From the cell containing the given text, extract its center point as (x, y) coordinate. 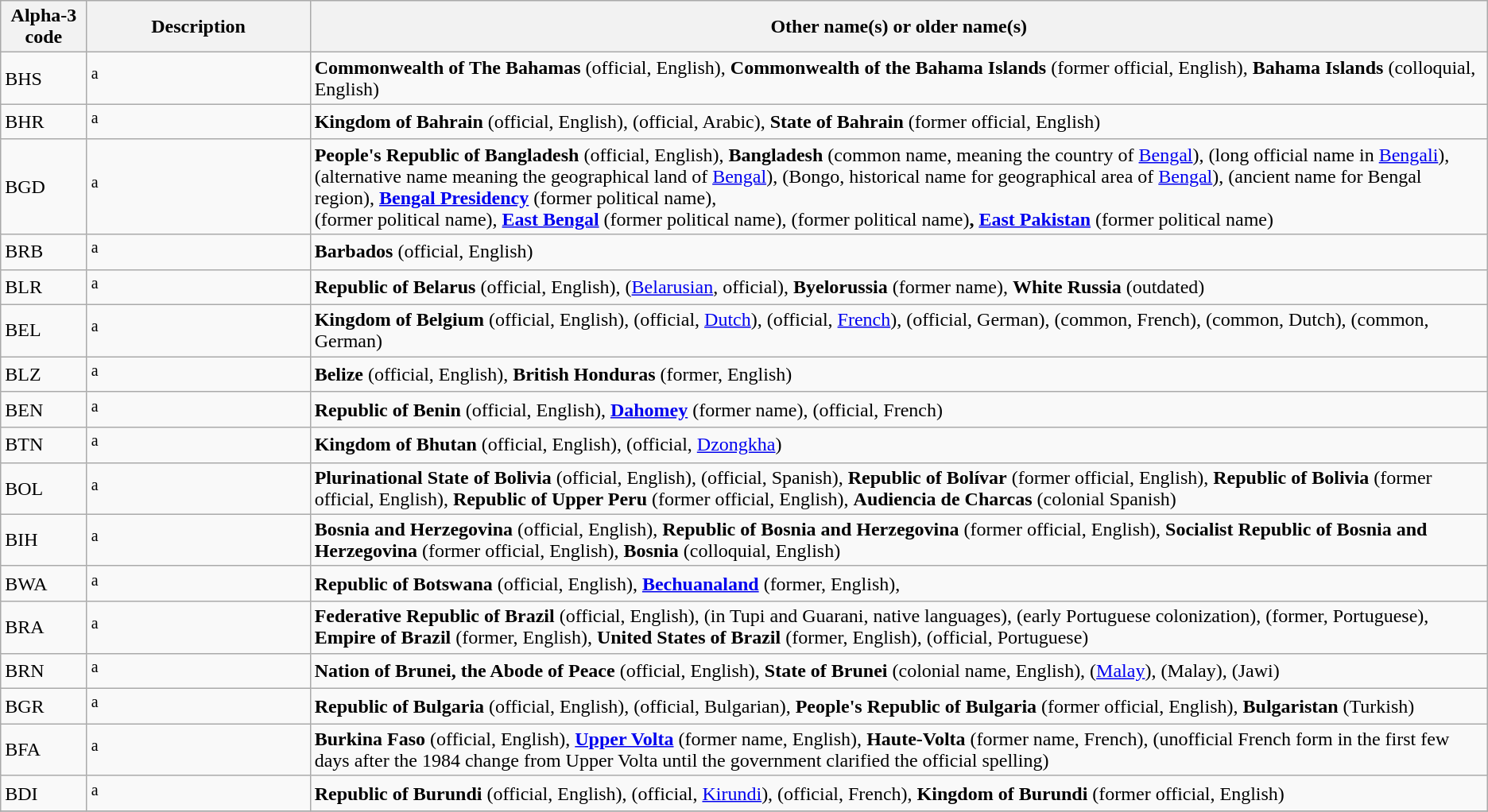
BEL (44, 331)
Kingdom of Bhutan (official, English), (official, Dzongkha) (898, 445)
Republic of Belarus (official, English), (Belarusian, official), Byelorussia (former name), White Russia (outdated) (898, 288)
Republic of Benin (official, English), Dahomey (former name), (official, French) (898, 410)
BOL (44, 488)
BTN (44, 445)
Nation of Brunei, the Abode of Peace (official, English), State of Brunei (colonial name, English), (Malay), (Malay), (Jawi) (898, 671)
BRB (44, 251)
BGR (44, 707)
BLZ (44, 375)
Belize (official, English), British Honduras (former, English) (898, 375)
Description (199, 27)
Barbados (official, English) (898, 251)
Other name(s) or older name(s) (898, 27)
Kingdom of Bahrain (official, English), (official, Arabic), State of Bahrain (former official, English) (898, 122)
BIH (44, 540)
BEN (44, 410)
Republic of Botswana (official, English), Bechuanaland (former, English), (898, 583)
Republic of Burundi (official, English), (official, Kirundi), (official, French), Kingdom of Burundi (former official, English) (898, 793)
Republic of Bulgaria (official, English), (official, Bulgarian), People's Republic of Bulgaria (former official, English), Bulgaristan (Turkish) (898, 707)
BHS (44, 78)
BRA (44, 628)
BLR (44, 288)
Commonwealth of The Bahamas (official, English), Commonwealth of the Bahama Islands (former official, English), Bahama Islands (colloquial, English) (898, 78)
BHR (44, 122)
BWA (44, 583)
BRN (44, 671)
BGD (44, 186)
BFA (44, 750)
BDI (44, 793)
Alpha-3 code (44, 27)
